Capture the cell that displays the provided text and extract its [x, y] central coordinate. 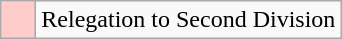
Relegation to Second Division [188, 20]
